Identify which cell holds the provided text, then report its (x, y) central coordinate. 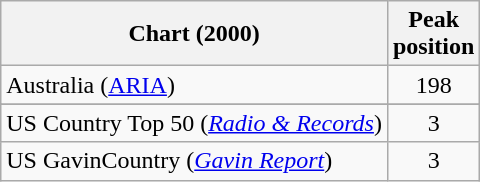
US GavinCountry (Gavin Report) (194, 161)
Peakposition (433, 34)
US Country Top 50 (Radio & Records) (194, 123)
Australia (ARIA) (194, 85)
Chart (2000) (194, 34)
198 (433, 85)
